Provide the (x, y) coordinate of the cell's center where the given text is located.  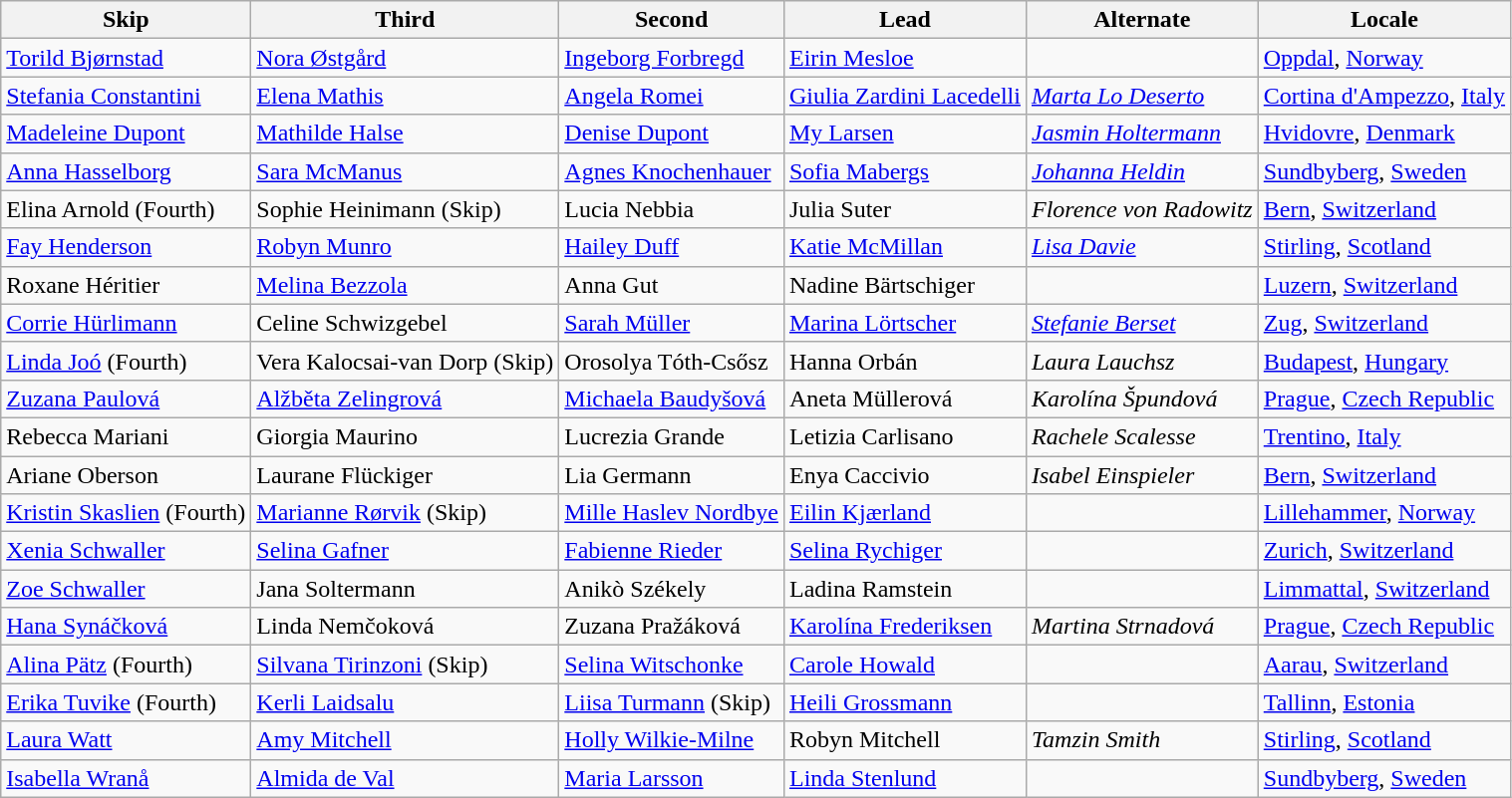
Celine Schwizgebel (405, 323)
Lead (905, 20)
Tamzin Smith (1142, 740)
Marina Lörtscher (905, 323)
Skip (126, 20)
Hanna Orbán (905, 361)
Silvana Tirinzoni (Skip) (405, 665)
Ladina Ramstein (905, 589)
Giorgia Maurino (405, 436)
Luzern, Switzerland (1383, 285)
Hvidovre, Denmark (1383, 133)
Zurich, Switzerland (1383, 551)
Sarah Müller (672, 323)
Eirin Mesloe (905, 58)
Amy Mitchell (405, 740)
Kristin Skaslien (Fourth) (126, 513)
Anna Gut (672, 285)
Julia Suter (905, 209)
Zug, Switzerland (1383, 323)
Rachele Scalesse (1142, 436)
Sofia Mabergs (905, 171)
Katie McMillan (905, 247)
Johanna Heldin (1142, 171)
Isabel Einspieler (1142, 475)
Heili Grossmann (905, 702)
Zuzana Paulová (126, 399)
Robyn Munro (405, 247)
Elena Mathis (405, 96)
Anna Hasselborg (126, 171)
Torild Bjørnstad (126, 58)
Limmattal, Switzerland (1383, 589)
Ingeborg Forbregd (672, 58)
Ariane Oberson (126, 475)
Linda Nemčoková (405, 627)
Laura Watt (126, 740)
Melina Bezzola (405, 285)
Denise Dupont (672, 133)
Robyn Mitchell (905, 740)
Lia Germann (672, 475)
Holly Wilkie-Milne (672, 740)
Laura Lauchsz (1142, 361)
Linda Joó (Fourth) (126, 361)
Jasmin Holtermann (1142, 133)
Alternate (1142, 20)
Liisa Turmann (Skip) (672, 702)
Linda Stenlund (905, 778)
Selina Witschonke (672, 665)
Orosolya Tóth-Csősz (672, 361)
Enya Caccivio (905, 475)
Zoe Schwaller (126, 589)
Stefania Constantini (126, 96)
Selina Gafner (405, 551)
Isabella Wranå (126, 778)
Anikò Székely (672, 589)
Karolína Frederiksen (905, 627)
Zuzana Pražáková (672, 627)
Jana Soltermann (405, 589)
Karolína Špundová (1142, 399)
Hailey Duff (672, 247)
Florence von Radowitz (1142, 209)
Third (405, 20)
Agnes Knochenhauer (672, 171)
Alina Pätz (Fourth) (126, 665)
Erika Tuvike (Fourth) (126, 702)
Cortina d'Ampezzo, Italy (1383, 96)
Lillehammer, Norway (1383, 513)
Oppdal, Norway (1383, 58)
Corrie Hürlimann (126, 323)
My Larsen (905, 133)
Rebecca Mariani (126, 436)
Stefanie Berset (1142, 323)
Locale (1383, 20)
Lisa Davie (1142, 247)
Giulia Zardini Lacedelli (905, 96)
Selina Rychiger (905, 551)
Letizia Carlisano (905, 436)
Lucrezia Grande (672, 436)
Lucia Nebbia (672, 209)
Martina Strnadová (1142, 627)
Kerli Laidsalu (405, 702)
Trentino, Italy (1383, 436)
Fabienne Rieder (672, 551)
Elina Arnold (Fourth) (126, 209)
Xenia Schwaller (126, 551)
Nora Østgård (405, 58)
Mathilde Halse (405, 133)
Maria Larsson (672, 778)
Roxane Héritier (126, 285)
Eilin Kjærland (905, 513)
Michaela Baudyšová (672, 399)
Madeleine Dupont (126, 133)
Almida de Val (405, 778)
Sophie Heinimann (Skip) (405, 209)
Laurane Flückiger (405, 475)
Sara McManus (405, 171)
Nadine Bärtschiger (905, 285)
Budapest, Hungary (1383, 361)
Alžběta Zelingrová (405, 399)
Tallinn, Estonia (1383, 702)
Hana Synáčková (126, 627)
Aneta Müllerová (905, 399)
Aarau, Switzerland (1383, 665)
Angela Romei (672, 96)
Fay Henderson (126, 247)
Vera Kalocsai-van Dorp (Skip) (405, 361)
Second (672, 20)
Carole Howald (905, 665)
Mille Haslev Nordbye (672, 513)
Marianne Rørvik (Skip) (405, 513)
Marta Lo Deserto (1142, 96)
